Find where the given text appears and provide that cell's center as [X, Y] coordinate. 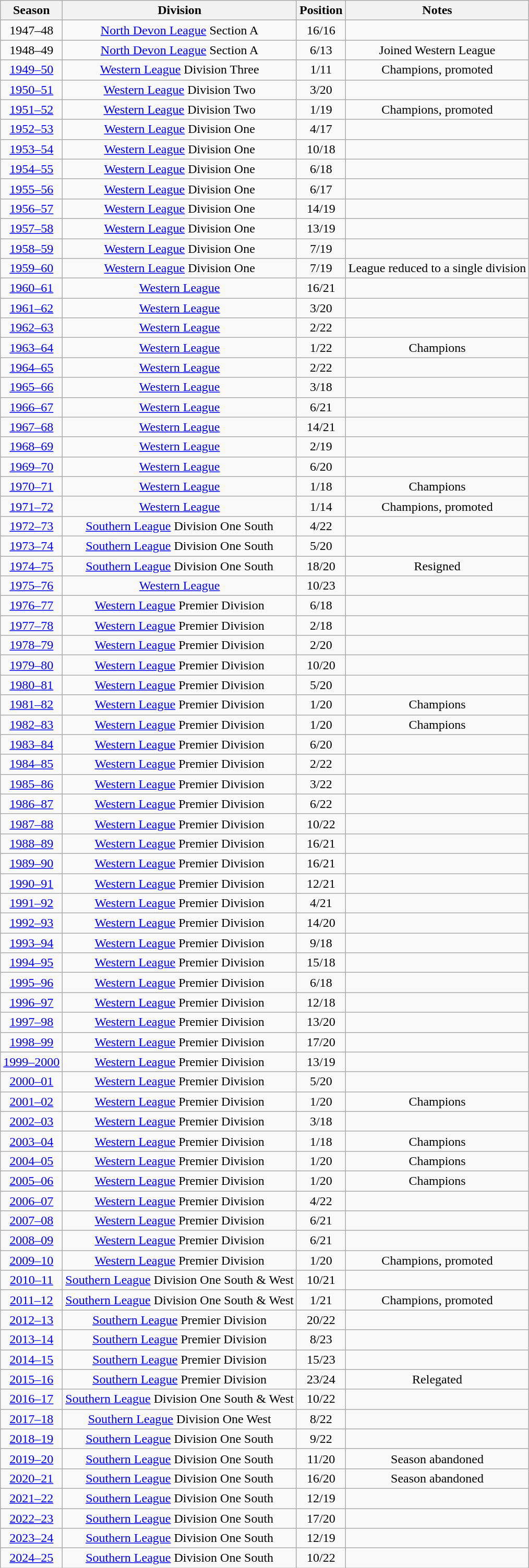
2021–22 [31, 1498]
Notes [437, 10]
2020–21 [31, 1478]
1968–69 [31, 447]
1954–55 [31, 169]
16/20 [321, 1478]
11/20 [321, 1459]
15/23 [321, 1359]
2004–05 [31, 1161]
1975–76 [31, 586]
Position [321, 10]
14/19 [321, 209]
10/23 [321, 586]
1969–70 [31, 467]
1971–72 [31, 506]
1963–64 [31, 348]
1983–84 [31, 744]
1/14 [321, 506]
2015–16 [31, 1379]
23/24 [321, 1379]
9/18 [321, 943]
1/22 [321, 348]
1957–58 [31, 228]
1982–83 [31, 725]
1979–80 [31, 665]
1965–66 [31, 387]
Division [179, 10]
1951–52 [31, 109]
1986–87 [31, 804]
1967–68 [31, 427]
8/22 [321, 1419]
Joined Western League [437, 50]
13/20 [321, 1022]
1976–77 [31, 606]
6/13 [321, 50]
1993–94 [31, 943]
Western League Division Three [179, 70]
2017–18 [31, 1419]
1984–85 [31, 764]
1994–95 [31, 963]
14/21 [321, 427]
2023–24 [31, 1538]
20/22 [321, 1320]
12/21 [321, 884]
2001–02 [31, 1101]
1/21 [321, 1300]
2007–08 [31, 1221]
1972–73 [31, 526]
1953–54 [31, 149]
12/18 [321, 1002]
1988–89 [31, 843]
2011–12 [31, 1300]
Relegated [437, 1379]
9/22 [321, 1439]
1997–98 [31, 1022]
4/17 [321, 129]
1995–96 [31, 983]
10/20 [321, 665]
1956–57 [31, 209]
2002–03 [31, 1121]
2/18 [321, 626]
Southern League Division One West [179, 1419]
1989–90 [31, 863]
1960–61 [31, 288]
2000–01 [31, 1082]
1985–86 [31, 784]
1980–81 [31, 685]
8/23 [321, 1340]
1977–78 [31, 626]
3/22 [321, 784]
6/17 [321, 189]
15/18 [321, 963]
2009–10 [31, 1260]
4/21 [321, 903]
Resigned [437, 566]
1958–59 [31, 249]
1/19 [321, 109]
1952–53 [31, 129]
1991–92 [31, 903]
2/20 [321, 645]
1998–99 [31, 1042]
1981–82 [31, 705]
2022–23 [31, 1518]
1959–60 [31, 268]
2013–14 [31, 1340]
1950–51 [31, 90]
1978–79 [31, 645]
2014–15 [31, 1359]
16/16 [321, 30]
1974–75 [31, 566]
2010–11 [31, 1280]
1948–49 [31, 50]
1966–67 [31, 407]
2018–19 [31, 1439]
2016–17 [31, 1399]
2005–06 [31, 1181]
1973–74 [31, 546]
Season [31, 10]
14/20 [321, 923]
10/21 [321, 1280]
1999–2000 [31, 1062]
1990–91 [31, 884]
1955–56 [31, 189]
6/22 [321, 804]
1962–63 [31, 328]
1992–93 [31, 923]
2003–04 [31, 1141]
18/20 [321, 566]
2019–20 [31, 1459]
1964–65 [31, 367]
2/19 [321, 447]
1996–97 [31, 1002]
1/11 [321, 70]
1961–62 [31, 308]
2006–07 [31, 1200]
League reduced to a single division [437, 268]
1970–71 [31, 486]
1947–48 [31, 30]
1949–50 [31, 70]
10/18 [321, 149]
2024–25 [31, 1558]
2012–13 [31, 1320]
2008–09 [31, 1241]
1987–88 [31, 824]
